Pinpoint the cell where the given text exists, returning its [x, y] midpoint coordinate. 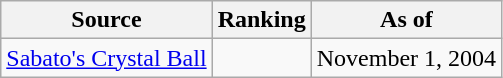
Sabato's Crystal Ball [106, 58]
Ranking [262, 20]
Source [106, 20]
As of [406, 20]
November 1, 2004 [406, 58]
